Determine the [X, Y] coordinate at the center of the cell enclosing the given text.  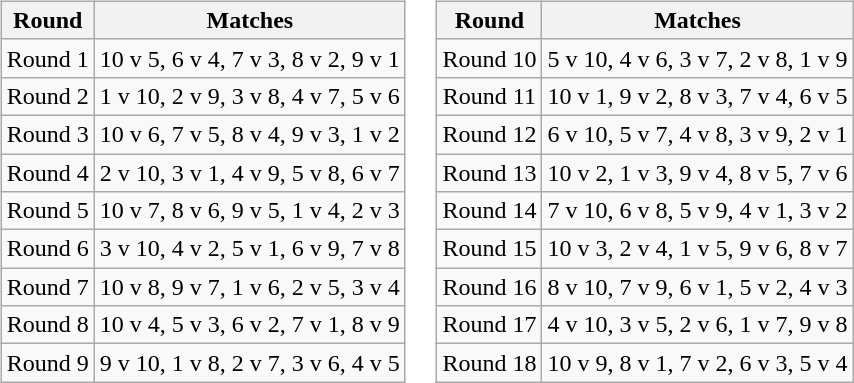
Round 4 [48, 173]
10 v 3, 2 v 4, 1 v 5, 9 v 6, 8 v 7 [698, 249]
Round 1 [48, 58]
Round 5 [48, 211]
Round 17 [490, 325]
10 v 1, 9 v 2, 8 v 3, 7 v 4, 6 v 5 [698, 96]
Round 11 [490, 96]
Round 8 [48, 325]
8 v 10, 7 v 9, 6 v 1, 5 v 2, 4 v 3 [698, 287]
10 v 6, 7 v 5, 8 v 4, 9 v 3, 1 v 2 [250, 134]
Round 3 [48, 134]
Round 14 [490, 211]
Round 10 [490, 58]
Round 6 [48, 249]
10 v 4, 5 v 3, 6 v 2, 7 v 1, 8 v 9 [250, 325]
4 v 10, 3 v 5, 2 v 6, 1 v 7, 9 v 8 [698, 325]
Round 7 [48, 287]
10 v 9, 8 v 1, 7 v 2, 6 v 3, 5 v 4 [698, 363]
Round 12 [490, 134]
6 v 10, 5 v 7, 4 v 8, 3 v 9, 2 v 1 [698, 134]
5 v 10, 4 v 6, 3 v 7, 2 v 8, 1 v 9 [698, 58]
10 v 2, 1 v 3, 9 v 4, 8 v 5, 7 v 6 [698, 173]
Round 15 [490, 249]
Round 9 [48, 363]
Round 18 [490, 363]
10 v 7, 8 v 6, 9 v 5, 1 v 4, 2 v 3 [250, 211]
10 v 5, 6 v 4, 7 v 3, 8 v 2, 9 v 1 [250, 58]
Round 13 [490, 173]
1 v 10, 2 v 9, 3 v 8, 4 v 7, 5 v 6 [250, 96]
9 v 10, 1 v 8, 2 v 7, 3 v 6, 4 v 5 [250, 363]
7 v 10, 6 v 8, 5 v 9, 4 v 1, 3 v 2 [698, 211]
Round 16 [490, 287]
2 v 10, 3 v 1, 4 v 9, 5 v 8, 6 v 7 [250, 173]
3 v 10, 4 v 2, 5 v 1, 6 v 9, 7 v 8 [250, 249]
Round 2 [48, 96]
10 v 8, 9 v 7, 1 v 6, 2 v 5, 3 v 4 [250, 287]
